Locate the cell with the specified text and output its [x, y] center coordinate. 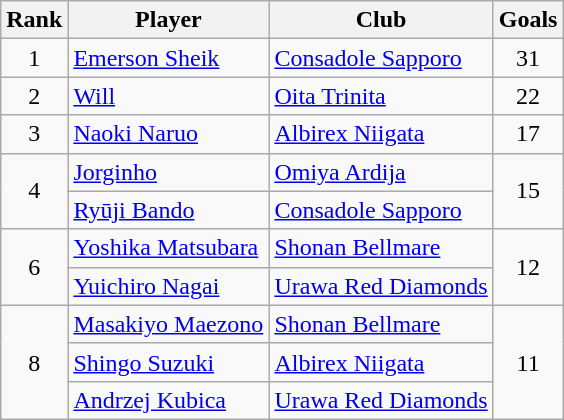
Will [168, 96]
8 [34, 362]
22 [528, 96]
3 [34, 134]
6 [34, 267]
Yuichiro Nagai [168, 286]
15 [528, 191]
Andrzej Kubica [168, 400]
Shingo Suzuki [168, 362]
Omiya Ardija [381, 172]
2 [34, 96]
11 [528, 362]
12 [528, 267]
Club [381, 20]
Ryūji Bando [168, 210]
1 [34, 58]
31 [528, 58]
Oita Trinita [381, 96]
Jorginho [168, 172]
Goals [528, 20]
17 [528, 134]
Emerson Sheik [168, 58]
Player [168, 20]
Naoki Naruo [168, 134]
Masakiyo Maezono [168, 324]
Yoshika Matsubara [168, 248]
4 [34, 191]
Rank [34, 20]
